Search for the cell housing the specified text and yield its [x, y] center coordinate. 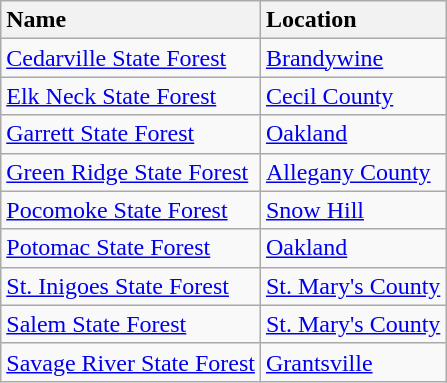
Grantsville [352, 362]
Allegany County [352, 172]
Elk Neck State Forest [131, 96]
Cecil County [352, 96]
Garrett State Forest [131, 134]
Name [131, 20]
Cedarville State Forest [131, 58]
Green Ridge State Forest [131, 172]
Location [352, 20]
Brandywine [352, 58]
Snow Hill [352, 210]
Pocomoke State Forest [131, 210]
St. Inigoes State Forest [131, 286]
Savage River State Forest [131, 362]
Salem State Forest [131, 324]
Potomac State Forest [131, 248]
